Find where the given text appears and provide that cell's center as (X, Y) coordinate. 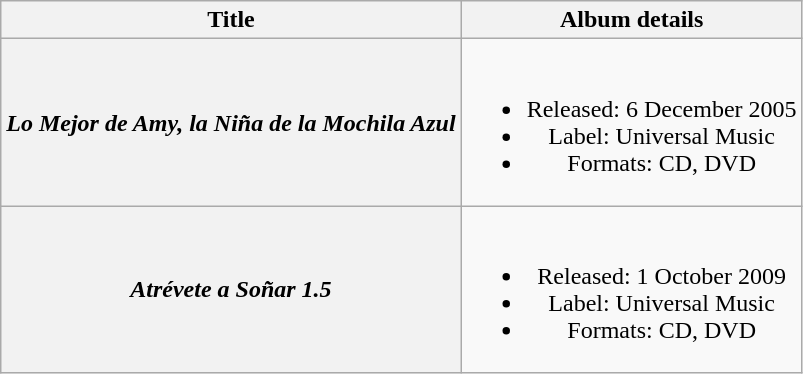
Released: 1 October 2009Label: Universal MusicFormats: CD, DVD (632, 290)
Album details (632, 20)
Title (231, 20)
Lo Mejor de Amy, la Niña de la Mochila Azul (231, 122)
Released: 6 December 2005Label: Universal MusicFormats: CD, DVD (632, 122)
Atrévete a Soñar 1.5 (231, 290)
